Extract the (x, y) coordinate from the center of the cell holding the provided text.  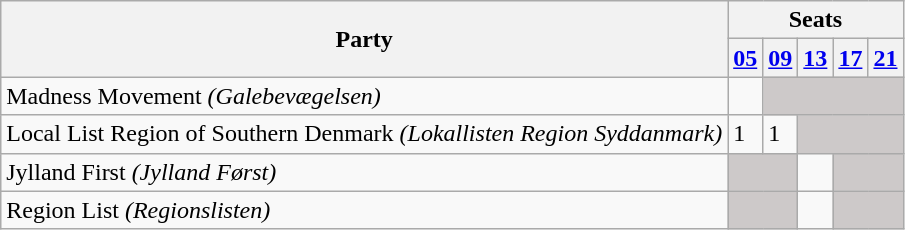
Seats (816, 20)
Party (364, 39)
Region List (Regionslisten) (364, 210)
Madness Movement (Galebevægelsen) (364, 96)
Local List Region of Southern Denmark (Lokallisten Region Syddanmark) (364, 134)
05 (746, 58)
Jylland First (Jylland Først) (364, 172)
17 (850, 58)
13 (816, 58)
09 (780, 58)
21 (886, 58)
